Extract the (x, y) coordinate from the center of the cell holding the provided text.  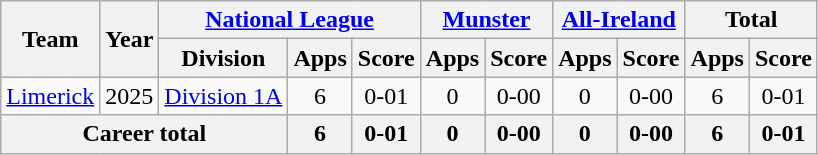
2025 (130, 96)
Total (751, 20)
National League (290, 20)
Munster (486, 20)
All-Ireland (619, 20)
Year (130, 39)
Division 1A (224, 96)
Division (224, 58)
Team (50, 39)
Limerick (50, 96)
Career total (144, 134)
